Determine the [x, y] coordinate at the center of the cell enclosing the given text.  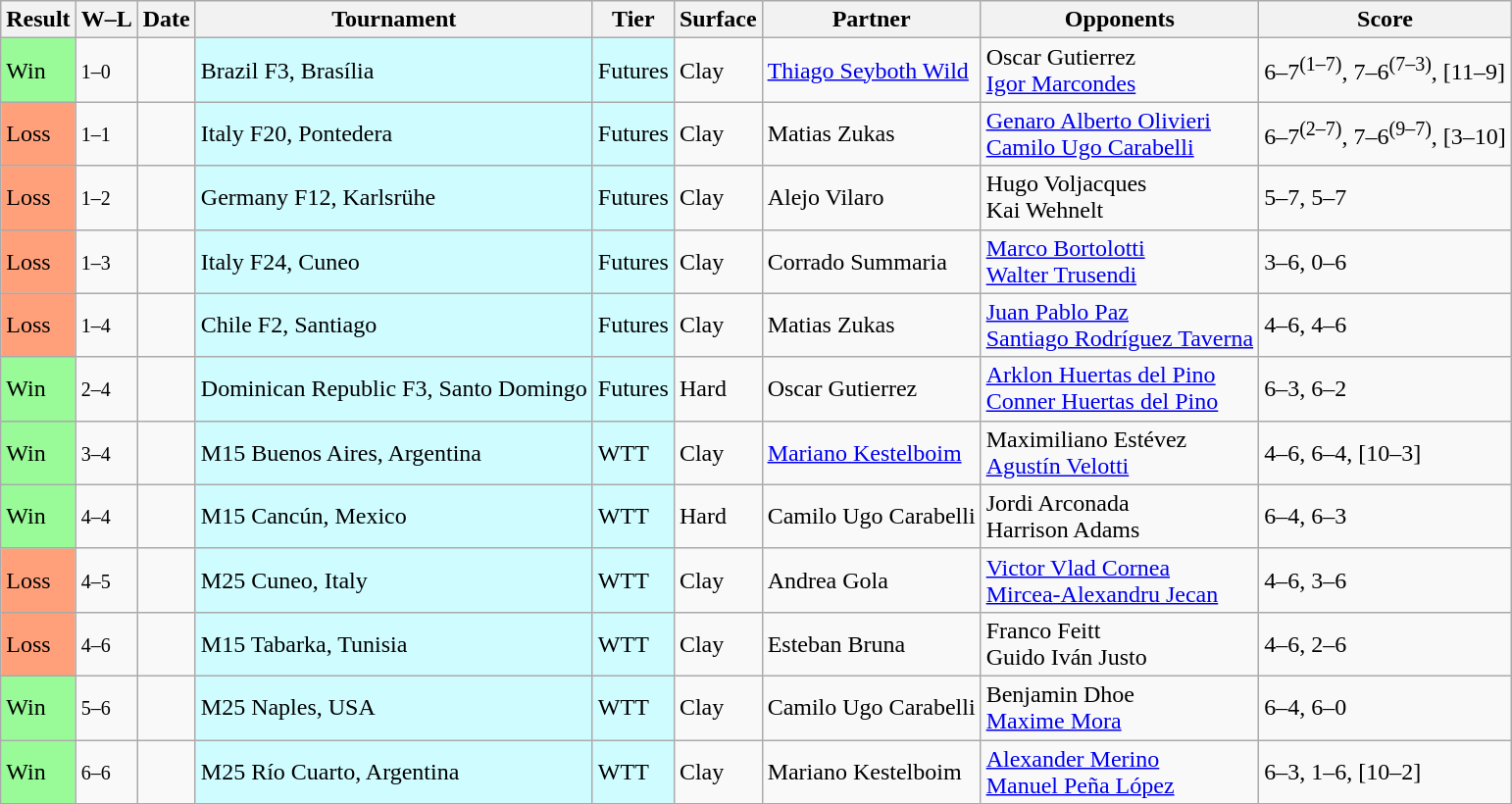
3–6, 0–6 [1386, 261]
Hugo Voljacques Kai Wehnelt [1120, 198]
W–L [106, 20]
1–4 [106, 326]
5–6 [106, 708]
6–7(2–7), 7–6(9–7), [3–10] [1386, 133]
Result [38, 20]
4–6, 6–4, [10–3] [1386, 453]
Marco Bortolotti Walter Trusendi [1120, 261]
5–7, 5–7 [1386, 198]
Italy F24, Cuneo [394, 261]
Maximiliano Estévez Agustín Velotti [1120, 453]
Corrado Summaria [871, 261]
M25 Río Cuarto, Argentina [394, 771]
1–2 [106, 198]
Score [1386, 20]
Alexander Merino Manuel Peña López [1120, 771]
M25 Naples, USA [394, 708]
M15 Cancún, Mexico [394, 516]
Date [167, 20]
6–4, 6–0 [1386, 708]
2–4 [106, 388]
Surface [718, 20]
Italy F20, Pontedera [394, 133]
Genaro Alberto Olivieri Camilo Ugo Carabelli [1120, 133]
Oscar Gutierrez [871, 388]
6–7(1–7), 7–6(7–3), [11–9] [1386, 71]
Benjamin Dhoe Maxime Mora [1120, 708]
Opponents [1120, 20]
6–3, 1–6, [10–2] [1386, 771]
1–1 [106, 133]
6–6 [106, 771]
Esteban Bruna [871, 643]
M15 Tabarka, Tunisia [394, 643]
Dominican Republic F3, Santo Domingo [394, 388]
Juan Pablo Paz Santiago Rodríguez Taverna [1120, 326]
Brazil F3, Brasília [394, 71]
M15 Buenos Aires, Argentina [394, 453]
1–0 [106, 71]
Partner [871, 20]
Arklon Huertas del Pino Conner Huertas del Pino [1120, 388]
6–3, 6–2 [1386, 388]
Victor Vlad Cornea Mircea-Alexandru Jecan [1120, 580]
3–4 [106, 453]
4–6, 3–6 [1386, 580]
Jordi Arconada Harrison Adams [1120, 516]
Franco Feitt Guido Iván Justo [1120, 643]
4–6, 4–6 [1386, 326]
Tier [633, 20]
4–6 [106, 643]
Thiago Seyboth Wild [871, 71]
Andrea Gola [871, 580]
Germany F12, Karlsrühe [394, 198]
4–4 [106, 516]
Alejo Vilaro [871, 198]
M25 Cuneo, Italy [394, 580]
4–6, 2–6 [1386, 643]
Chile F2, Santiago [394, 326]
Oscar Gutierrez Igor Marcondes [1120, 71]
1–3 [106, 261]
6–4, 6–3 [1386, 516]
4–5 [106, 580]
Tournament [394, 20]
